Search for the cell housing the specified text and yield its [x, y] center coordinate. 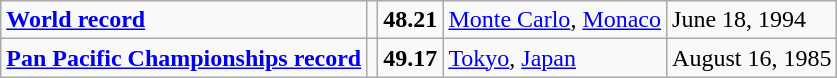
Pan Pacific Championships record [184, 58]
Monte Carlo, Monaco [555, 20]
49.17 [410, 58]
48.21 [410, 20]
August 16, 1985 [752, 58]
June 18, 1994 [752, 20]
World record [184, 20]
Tokyo, Japan [555, 58]
